Find where the given text appears and provide that cell's center as [x, y] coordinate. 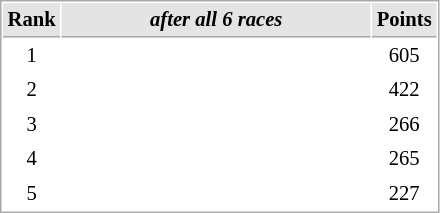
605 [404, 56]
Points [404, 20]
4 [32, 158]
1 [32, 56]
3 [32, 124]
265 [404, 158]
after all 6 races [216, 20]
5 [32, 194]
266 [404, 124]
2 [32, 90]
Rank [32, 20]
227 [404, 194]
422 [404, 90]
